Capture the cell that displays the provided text and extract its (X, Y) central coordinate. 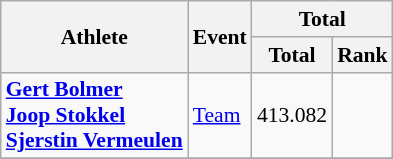
413.082 (292, 116)
Event (220, 36)
Rank (362, 55)
Gert Bolmer Joop Stokkel Sjerstin Vermeulen (94, 116)
Team (220, 116)
Athlete (94, 36)
